Output the (X, Y) coordinate of the center of the cell containing the given text.  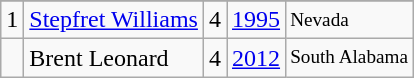
South Alabama (350, 58)
1995 (256, 20)
Nevada (350, 20)
2012 (256, 58)
Stepfret Williams (114, 20)
Brent Leonard (114, 58)
1 (12, 20)
